Identify which cell holds the provided text, then report its (x, y) central coordinate. 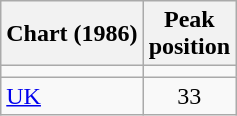
UK (72, 96)
33 (189, 96)
Chart (1986) (72, 34)
Peakposition (189, 34)
